Scan for the cell matching the given text and deliver its [X, Y] coordinate at center. 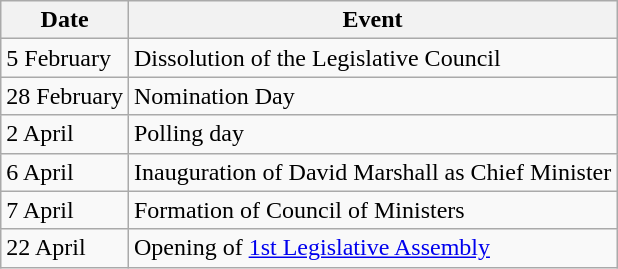
Nomination Day [372, 96]
Formation of Council of Ministers [372, 210]
6 April [65, 172]
Dissolution of the Legislative Council [372, 58]
28 February [65, 96]
Polling day [372, 134]
2 April [65, 134]
22 April [65, 248]
Date [65, 20]
Inauguration of David Marshall as Chief Minister [372, 172]
Event [372, 20]
5 February [65, 58]
Opening of 1st Legislative Assembly [372, 248]
7 April [65, 210]
